Identify which cell holds the provided text, then report its [x, y] central coordinate. 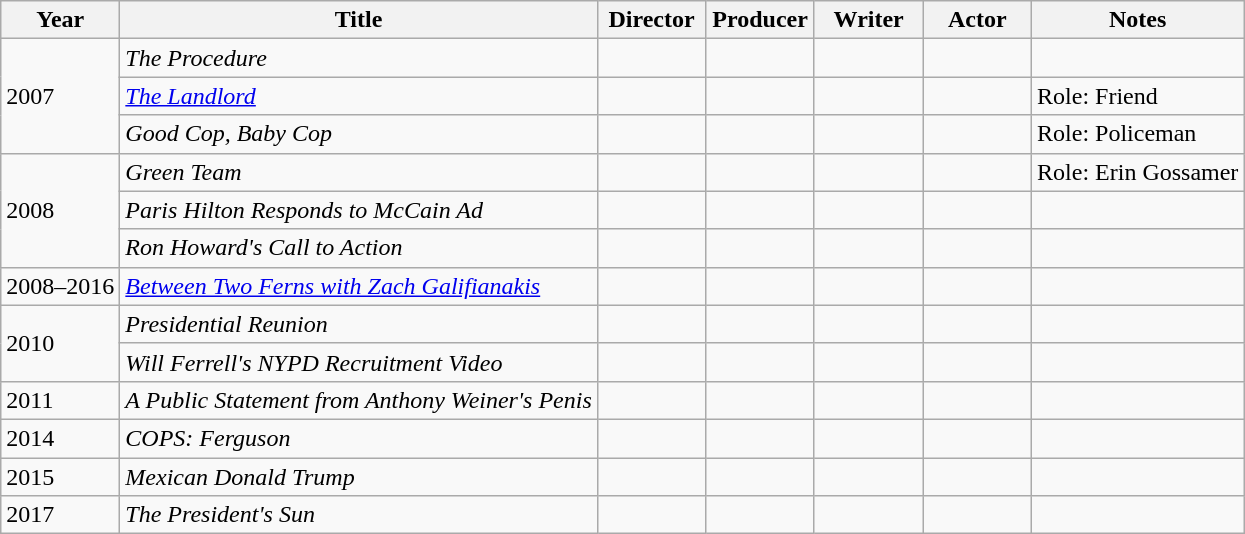
Notes [1138, 20]
A Public Statement from Anthony Weiner's Penis [358, 400]
Role: Friend [1138, 96]
The Procedure [358, 58]
Actor [978, 20]
Will Ferrell's NYPD Recruitment Video [358, 362]
Year [60, 20]
2014 [60, 438]
The President's Sun [358, 515]
Between Two Ferns with Zach Galifianakis [358, 286]
2015 [60, 477]
Ron Howard's Call to Action [358, 248]
2017 [60, 515]
2008–2016 [60, 286]
Director [652, 20]
2011 [60, 400]
Presidential Reunion [358, 324]
The Landlord [358, 96]
Role: Erin Gossamer [1138, 172]
Role: Policeman [1138, 134]
Title [358, 20]
2008 [60, 210]
Green Team [358, 172]
Paris Hilton Responds to McCain Ad [358, 210]
Writer [868, 20]
Mexican Donald Trump [358, 477]
2007 [60, 96]
COPS: Ferguson [358, 438]
Good Cop, Baby Cop [358, 134]
Producer [760, 20]
2010 [60, 343]
